Find where the given text appears and provide that cell's center as [x, y] coordinate. 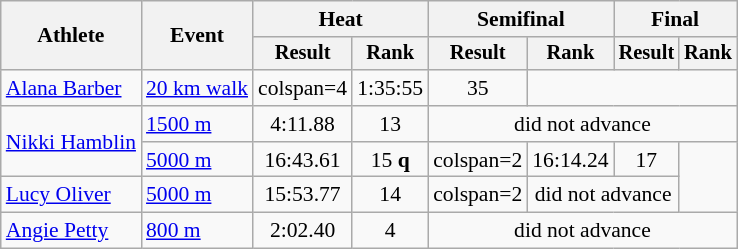
13 [390, 124]
800 m [197, 231]
colspan=4 [302, 88]
14 [390, 195]
1500 m [197, 124]
20 km walk [197, 88]
15 q [390, 160]
4 [390, 231]
Semifinal [520, 19]
Athlete [71, 36]
15:53.77 [302, 195]
4:11.88 [302, 124]
17 [647, 160]
1:35:55 [390, 88]
35 [478, 88]
Lucy Oliver [71, 195]
16:43.61 [302, 160]
2:02.40 [302, 231]
Final [676, 19]
Nikki Hamblin [71, 142]
Alana Barber [71, 88]
16:14.24 [570, 160]
Heat [340, 19]
Event [197, 36]
Angie Petty [71, 231]
